From the cell containing the given text, extract its center point as (X, Y) coordinate. 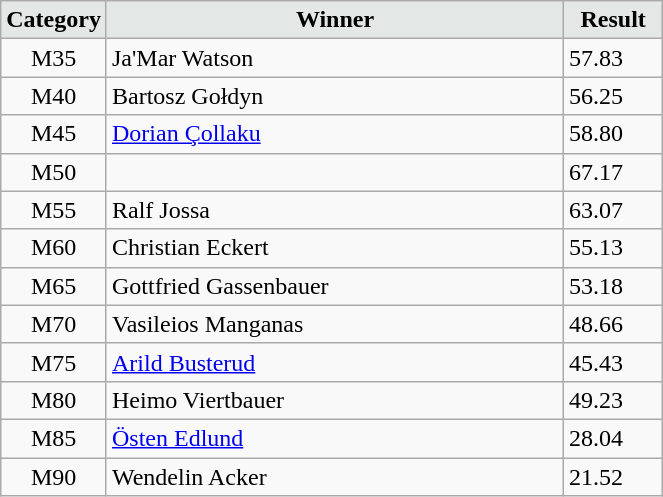
63.07 (614, 210)
Wendelin Acker (334, 477)
Heimo Viertbauer (334, 400)
Result (614, 20)
21.52 (614, 477)
Vasileios Manganas (334, 324)
M65 (54, 286)
Ralf Jossa (334, 210)
28.04 (614, 438)
Arild Busterud (334, 362)
49.23 (614, 400)
M50 (54, 172)
M60 (54, 248)
53.18 (614, 286)
55.13 (614, 248)
M45 (54, 134)
M90 (54, 477)
M75 (54, 362)
58.80 (614, 134)
M40 (54, 96)
Winner (334, 20)
M70 (54, 324)
M80 (54, 400)
M35 (54, 58)
57.83 (614, 58)
Gottfried Gassenbauer (334, 286)
45.43 (614, 362)
48.66 (614, 324)
67.17 (614, 172)
Dorian Çollaku (334, 134)
M55 (54, 210)
Category (54, 20)
Bartosz Gołdyn (334, 96)
M85 (54, 438)
56.25 (614, 96)
Östen Edlund (334, 438)
Christian Eckert (334, 248)
Ja'Mar Watson (334, 58)
